Output the (X, Y) coordinate of the center of the cell containing the given text.  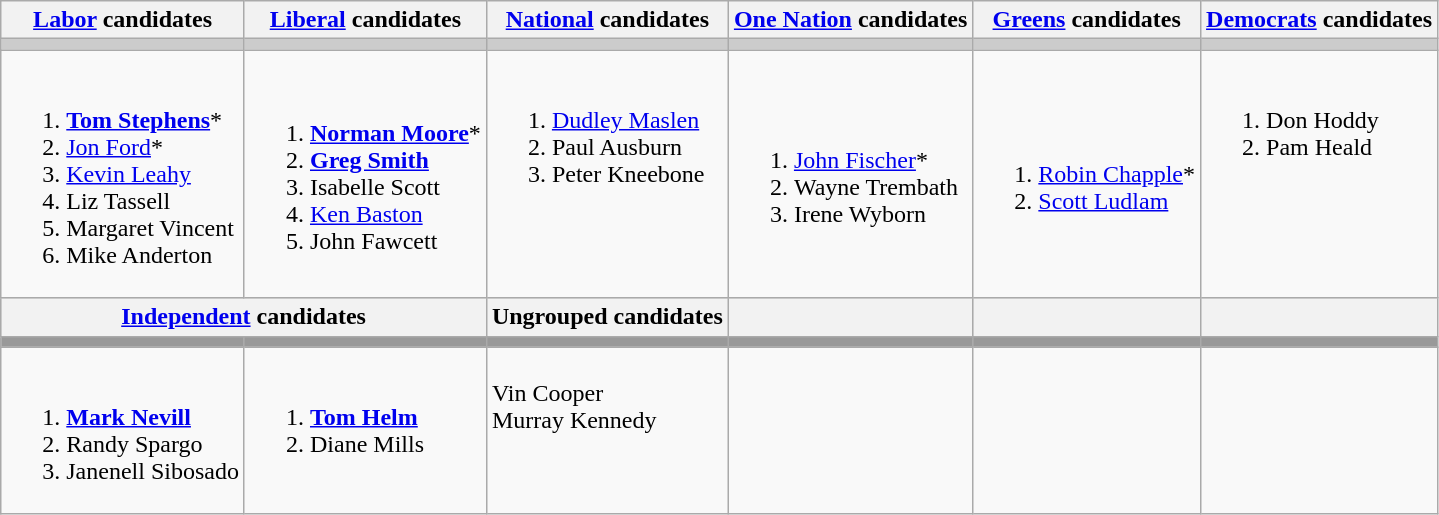
John Fischer*Wayne TrembathIrene Wyborn (850, 174)
Vin Cooper Murray Kennedy (607, 430)
Mark NevillRandy SpargoJanenell Sibosado (123, 430)
Liberal candidates (365, 20)
Norman Moore*Greg SmithIsabelle ScottKen BastonJohn Fawcett (365, 174)
Robin Chapple*Scott Ludlam (1087, 174)
Labor candidates (123, 20)
Tom Stephens*Jon Ford*Kevin LeahyLiz TassellMargaret VincentMike Anderton (123, 174)
Dudley MaslenPaul AusburnPeter Kneebone (607, 174)
National candidates (607, 20)
Greens candidates (1087, 20)
Ungrouped candidates (607, 317)
Independent candidates (244, 317)
Don HoddyPam Heald (1320, 174)
One Nation candidates (850, 20)
Democrats candidates (1320, 20)
Tom HelmDiane Mills (365, 430)
